Detect which cell encompasses the target text, then output its (x, y) center coordinate. 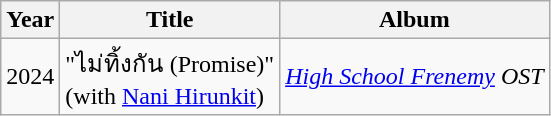
Title (170, 20)
High School Frenemy OST (414, 77)
Album (414, 20)
2024 (30, 77)
"ไม่ทิ้งกัน (Promise)"(with Nani Hirunkit) (170, 77)
Year (30, 20)
